Return the (X, Y) coordinate for the center point of the cell that contains the specified text.  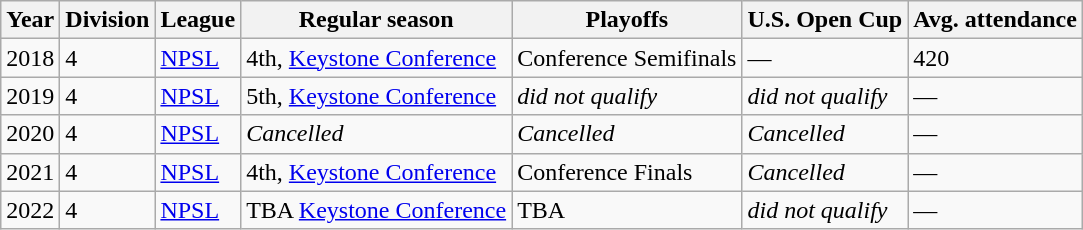
Year (30, 20)
420 (996, 58)
TBA (627, 210)
2021 (30, 172)
Conference Finals (627, 172)
Playoffs (627, 20)
Division (108, 20)
Avg. attendance (996, 20)
2019 (30, 96)
Conference Semifinals (627, 58)
2020 (30, 134)
2018 (30, 58)
TBA Keystone Conference (376, 210)
2022 (30, 210)
U.S. Open Cup (825, 20)
League (198, 20)
Regular season (376, 20)
5th, Keystone Conference (376, 96)
